For the text-containing cell, return its midpoint in [X, Y] coordinate format. 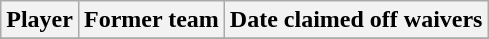
Date claimed off waivers [356, 20]
Former team [151, 20]
Player [40, 20]
